Scan for the cell matching the given text and deliver its [x, y] coordinate at center. 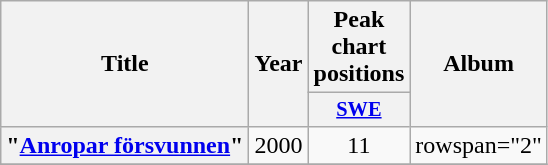
11 [359, 145]
Peak chart positions [359, 47]
Album [479, 64]
Year [278, 64]
Title [125, 64]
"Anropar försvunnen" [125, 145]
SWE [359, 110]
2000 [278, 145]
rowspan="2" [479, 145]
